From the cell containing the given text, extract its center point as [X, Y] coordinate. 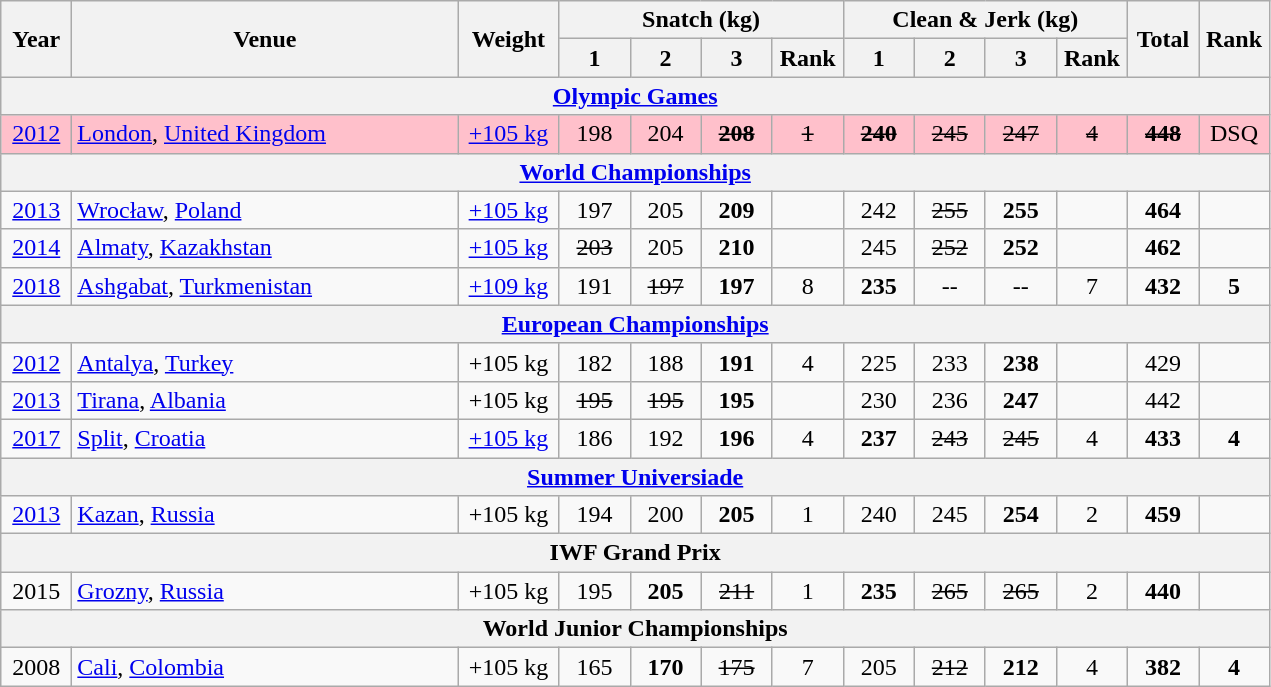
243 [950, 438]
225 [878, 362]
210 [736, 248]
Ashgabat, Turkmenistan [265, 286]
Antalya, Turkey [265, 362]
192 [666, 438]
237 [878, 438]
+109 kg [508, 286]
203 [594, 248]
194 [594, 515]
448 [1162, 134]
442 [1162, 400]
233 [950, 362]
462 [1162, 248]
Wrocław, Poland [265, 210]
World Championships [636, 172]
Split, Croatia [265, 438]
200 [666, 515]
Almaty, Kazakhstan [265, 248]
Venue [265, 39]
Year [36, 39]
8 [808, 286]
429 [1162, 362]
188 [666, 362]
2017 [36, 438]
236 [950, 400]
London, United Kingdom [265, 134]
Grozny, Russia [265, 591]
175 [736, 667]
382 [1162, 667]
DSQ [1234, 134]
170 [666, 667]
Weight [508, 39]
European Championships [636, 324]
World Junior Championships [636, 629]
Clean & Jerk (kg) [985, 20]
238 [1020, 362]
230 [878, 400]
209 [736, 210]
IWF Grand Prix [636, 553]
182 [594, 362]
5 [1234, 286]
2018 [36, 286]
Kazan, Russia [265, 515]
433 [1162, 438]
2014 [36, 248]
Summer Universiade [636, 477]
Snatch (kg) [701, 20]
Olympic Games [636, 96]
Total [1162, 39]
208 [736, 134]
211 [736, 591]
196 [736, 438]
440 [1162, 591]
186 [594, 438]
2015 [36, 591]
242 [878, 210]
432 [1162, 286]
464 [1162, 210]
165 [594, 667]
Tirana, Albania [265, 400]
254 [1020, 515]
Cali, Colombia [265, 667]
198 [594, 134]
459 [1162, 515]
204 [666, 134]
2008 [36, 667]
